Locate the cell with the specified text and output its [x, y] center coordinate. 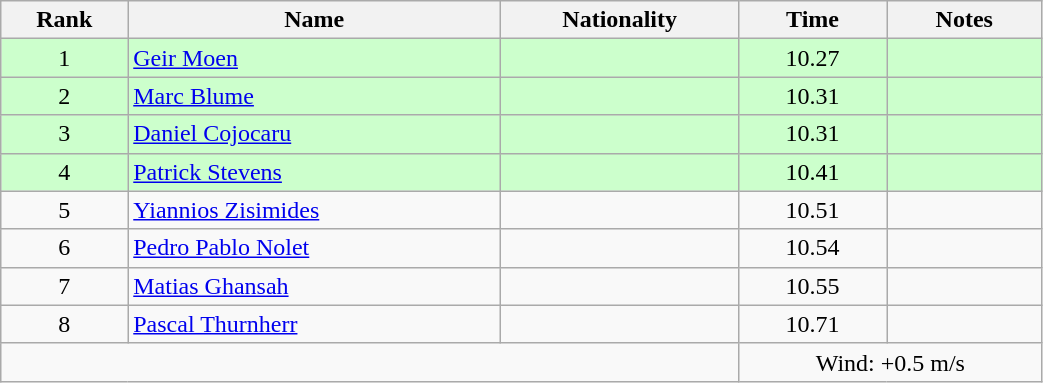
Rank [64, 20]
10.41 [813, 172]
Yiannios Zisimides [314, 210]
Wind: +0.5 m/s [890, 362]
Matias Ghansah [314, 286]
7 [64, 286]
10.54 [813, 248]
4 [64, 172]
Nationality [620, 20]
Pedro Pablo Nolet [314, 248]
10.51 [813, 210]
8 [64, 324]
Marc Blume [314, 96]
Daniel Cojocaru [314, 134]
Geir Moen [314, 58]
Name [314, 20]
10.27 [813, 58]
Patrick Stevens [314, 172]
10.71 [813, 324]
Time [813, 20]
6 [64, 248]
3 [64, 134]
10.55 [813, 286]
Pascal Thurnherr [314, 324]
2 [64, 96]
Notes [964, 20]
5 [64, 210]
1 [64, 58]
